Return [x, y] of the center of cell containing provided text 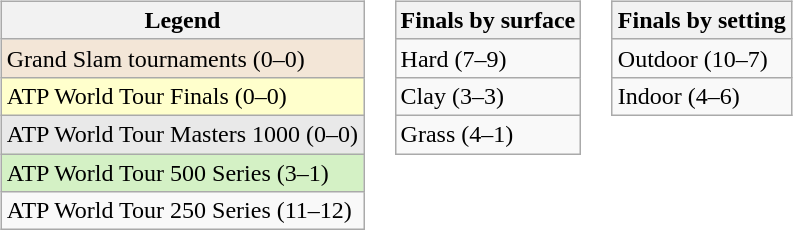
Finals by setting [702, 20]
ATP World Tour Finals (0–0) [182, 96]
ATP World Tour 500 Series (3–1) [182, 173]
Indoor (4–6) [702, 96]
Hard (7–9) [488, 58]
Grand Slam tournaments (0–0) [182, 58]
ATP World Tour 250 Series (11–12) [182, 211]
Finals by surface [488, 20]
Legend [182, 20]
Grass (4–1) [488, 134]
Outdoor (10–7) [702, 58]
ATP World Tour Masters 1000 (0–0) [182, 134]
Clay (3–3) [488, 96]
